Return [X, Y] of the center of cell containing provided text 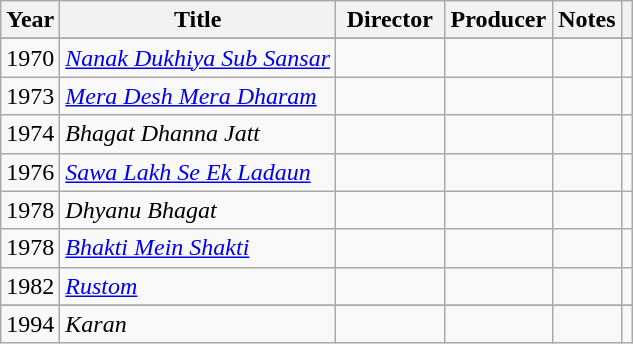
1976 [30, 172]
1994 [30, 324]
Sawa Lakh Se Ek Ladaun [198, 172]
Bhagat Dhanna Jatt [198, 134]
Rustom [198, 286]
Mera Desh Mera Dharam [198, 96]
Nanak Dukhiya Sub Sansar [198, 58]
Notes [587, 20]
Bhakti Mein Shakti [198, 248]
Karan [198, 324]
1970 [30, 58]
Year [30, 20]
Title [198, 20]
1973 [30, 96]
Director [390, 20]
1982 [30, 286]
Dhyanu Bhagat [198, 210]
1974 [30, 134]
Producer [498, 20]
